Locate the cell with the specified text and output its (x, y) center coordinate. 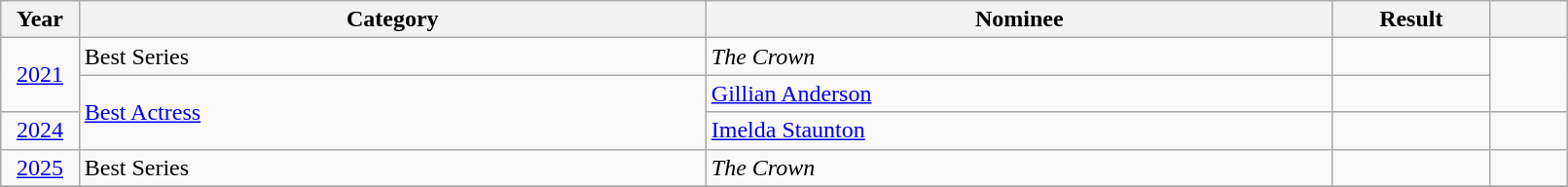
Nominee (1019, 19)
2021 (40, 75)
2025 (40, 168)
Imelda Staunton (1019, 131)
Gillian Anderson (1019, 93)
Category (392, 19)
Best Actress (392, 112)
Year (40, 19)
Result (1411, 19)
2024 (40, 131)
